Determine the [X, Y] coordinate at the center of the cell enclosing the given text.  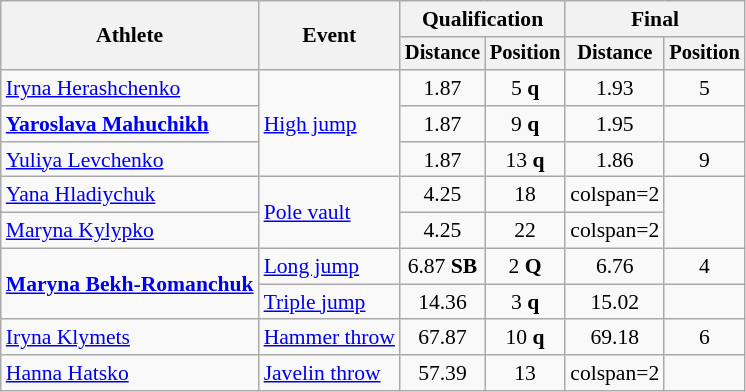
13 [525, 373]
13 q [525, 160]
10 q [525, 338]
Iryna Herashchenko [130, 88]
4 [704, 267]
5 [704, 88]
High jump [330, 124]
Hanna Hatsko [130, 373]
1.86 [614, 160]
15.02 [614, 302]
Yuliya Levchenko [130, 160]
1.93 [614, 88]
69.18 [614, 338]
67.87 [442, 338]
Hammer throw [330, 338]
6 [704, 338]
18 [525, 195]
Triple jump [330, 302]
5 q [525, 88]
Maryna Kylypko [130, 231]
57.39 [442, 373]
Pole vault [330, 212]
Qualification [482, 19]
Yana Hladiychuk [130, 195]
9 [704, 160]
1.95 [614, 124]
6.76 [614, 267]
Long jump [330, 267]
Iryna Klymets [130, 338]
Maryna Bekh-Romanchuk [130, 284]
3 q [525, 302]
22 [525, 231]
9 q [525, 124]
14.36 [442, 302]
Yaroslava Mahuchikh [130, 124]
6.87 SB [442, 267]
Final [654, 19]
2 Q [525, 267]
Javelin throw [330, 373]
Event [330, 36]
Athlete [130, 36]
